Search for the cell housing the specified text and yield its [X, Y] center coordinate. 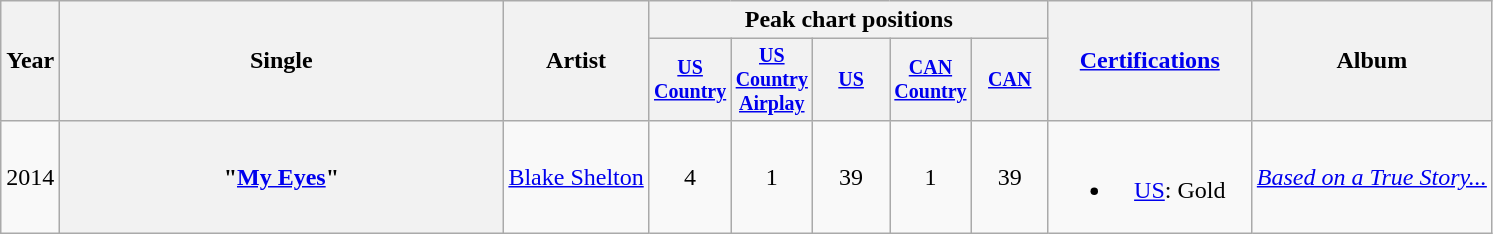
Blake Shelton [576, 176]
Artist [576, 61]
Year [30, 61]
4 [690, 176]
US Country Airplay [772, 80]
Peak chart positions [848, 20]
Based on a True Story... [1372, 176]
CAN [1010, 80]
US [852, 80]
US Country [690, 80]
Album [1372, 61]
CAN Country [931, 80]
"My Eyes" [282, 176]
Certifications [1150, 61]
Single [282, 61]
US: Gold [1150, 176]
2014 [30, 176]
